Detect which cell encompasses the target text, then output its [x, y] center coordinate. 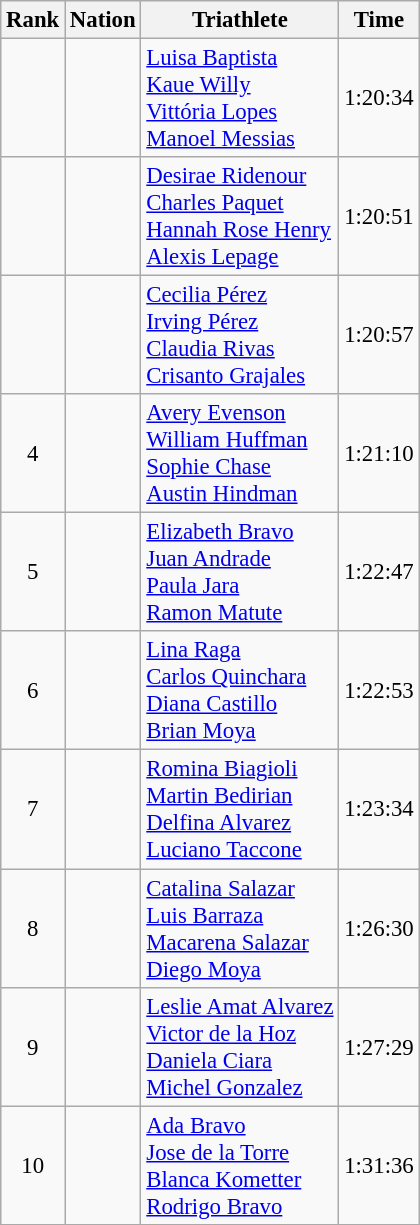
Time [379, 20]
Ada Bravo Jose de la TorreBlanca KometterRodrigo Bravo [240, 1166]
1:20:34 [379, 98]
9 [33, 1046]
Catalina Salazar Luis BarrazaMacarena SalazarDiego Moya [240, 928]
Luisa Baptista Kaue WillyVittória LopesManoel Messias [240, 98]
1:20:51 [379, 216]
Romina Biagioli Martin BedirianDelfina AlvarezLuciano Taccone [240, 810]
6 [33, 692]
Avery Evenson William HuffmanSophie ChaseAustin Hindman [240, 454]
1:26:30 [379, 928]
Lina Raga Carlos QuincharaDiana CastilloBrian Moya [240, 692]
1:31:36 [379, 1166]
Nation [103, 20]
Triathlete [240, 20]
Desirae Ridenour Charles PaquetHannah Rose HenryAlexis Lepage [240, 216]
1:22:47 [379, 572]
Leslie Amat Alvarez Victor de la HozDaniela CiaraMichel Gonzalez [240, 1046]
Rank [33, 20]
8 [33, 928]
10 [33, 1166]
4 [33, 454]
1:22:53 [379, 692]
7 [33, 810]
Cecilia Pérez Irving PérezClaudia RivasCrisanto Grajales [240, 336]
5 [33, 572]
Elizabeth Bravo Juan AndradePaula JaraRamon Matute [240, 572]
1:21:10 [379, 454]
1:23:34 [379, 810]
1:27:29 [379, 1046]
1:20:57 [379, 336]
